Locate the cell with the specified text and output its [x, y] center coordinate. 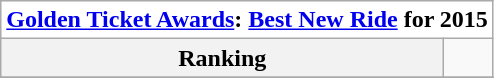
Ranking [222, 58]
Golden Ticket Awards: Best New Ride for 2015 [248, 20]
